From the cell containing the given text, extract its center point as [X, Y] coordinate. 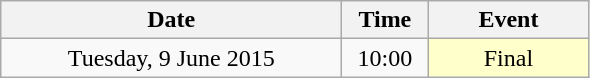
Event [508, 20]
Date [172, 20]
Tuesday, 9 June 2015 [172, 58]
Final [508, 58]
10:00 [385, 58]
Time [385, 20]
